For the text-containing cell, return its midpoint in [x, y] coordinate format. 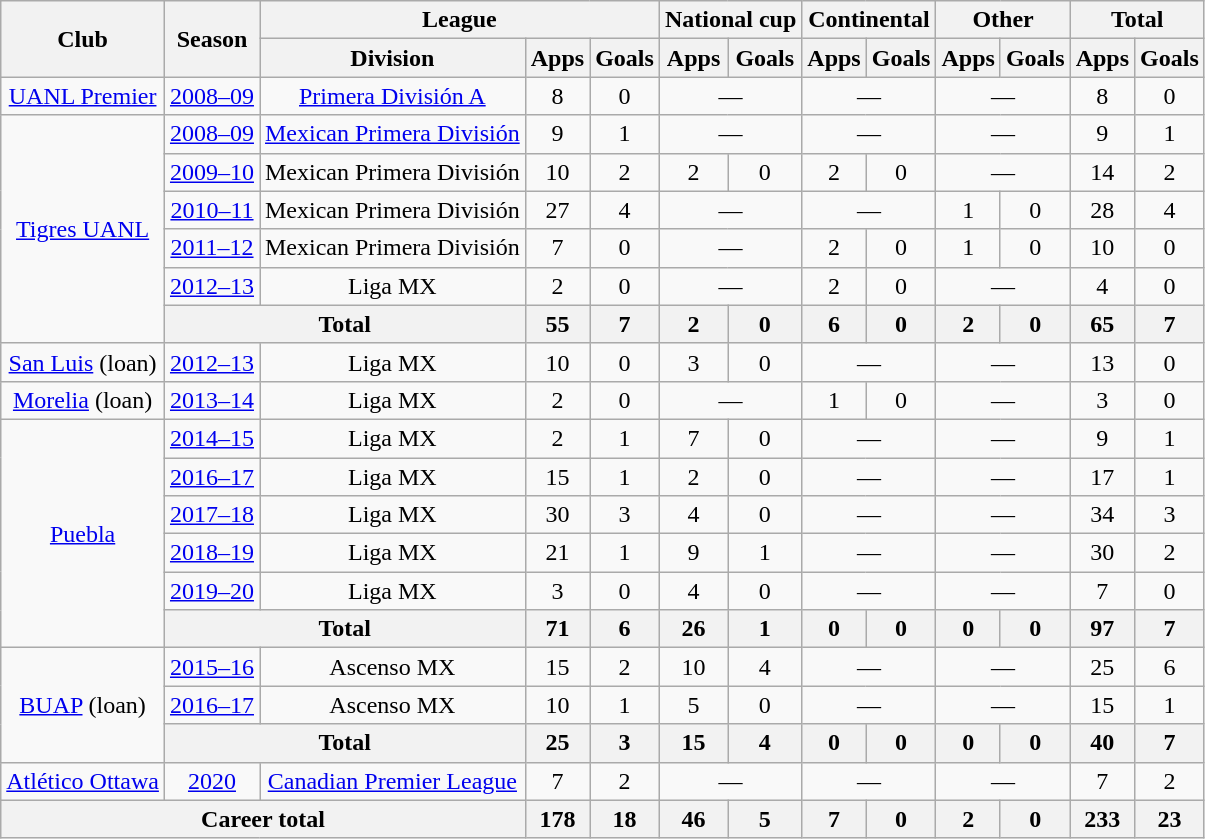
2019–20 [212, 591]
UANL Premier [83, 96]
2015–16 [212, 667]
18 [625, 819]
27 [557, 210]
26 [693, 629]
Other [1003, 20]
2013–14 [212, 400]
Atlético Ottawa [83, 781]
2010–11 [212, 210]
2009–10 [212, 172]
Career total [263, 819]
League [460, 20]
65 [1102, 324]
17 [1102, 477]
46 [693, 819]
Club [83, 39]
14 [1102, 172]
Puebla [83, 533]
71 [557, 629]
233 [1102, 819]
Tigres UANL [83, 229]
13 [1102, 362]
28 [1102, 210]
Season [212, 39]
97 [1102, 629]
Continental [869, 20]
21 [557, 553]
San Luis (loan) [83, 362]
Canadian Premier League [393, 781]
BUAP (loan) [83, 705]
34 [1102, 515]
55 [557, 324]
Division [393, 58]
2020 [212, 781]
2011–12 [212, 248]
Primera División A [393, 96]
2014–15 [212, 438]
Morelia (loan) [83, 400]
178 [557, 819]
2018–19 [212, 553]
National cup [730, 20]
40 [1102, 743]
23 [1170, 819]
2017–18 [212, 515]
